Detect which cell encompasses the target text, then output its [X, Y] center coordinate. 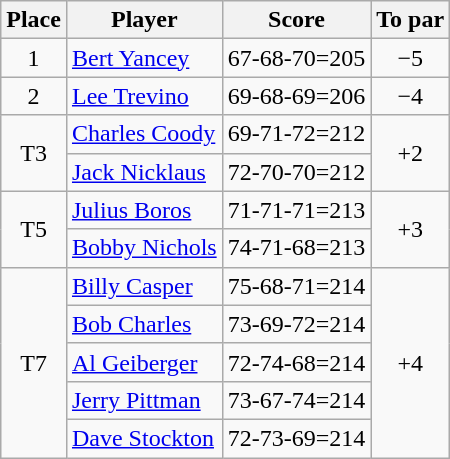
T3 [34, 153]
75-68-71=214 [296, 286]
73-67-74=214 [296, 400]
+3 [410, 229]
+4 [410, 362]
72-73-69=214 [296, 438]
Jerry Pittman [144, 400]
Bob Charles [144, 324]
1 [34, 58]
Charles Coody [144, 134]
Score [296, 20]
T7 [34, 362]
72-74-68=214 [296, 362]
Bert Yancey [144, 58]
72-70-70=212 [296, 172]
To par [410, 20]
−5 [410, 58]
2 [34, 96]
−4 [410, 96]
Place [34, 20]
Player [144, 20]
Dave Stockton [144, 438]
69-68-69=206 [296, 96]
73-69-72=214 [296, 324]
74-71-68=213 [296, 248]
Al Geiberger [144, 362]
Jack Nicklaus [144, 172]
Lee Trevino [144, 96]
71-71-71=213 [296, 210]
Bobby Nichols [144, 248]
T5 [34, 229]
67-68-70=205 [296, 58]
+2 [410, 153]
69-71-72=212 [296, 134]
Billy Casper [144, 286]
Julius Boros [144, 210]
